Identify which cell holds the provided text, then report its (x, y) central coordinate. 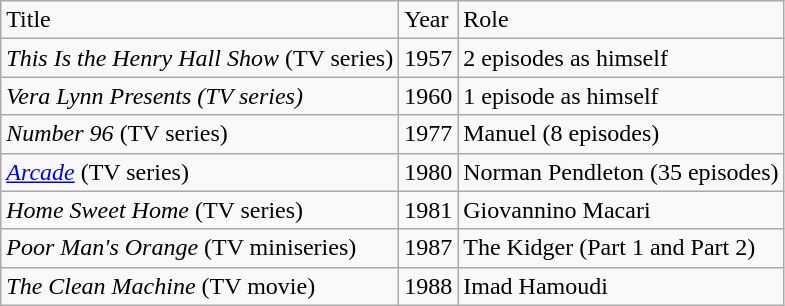
Imad Hamoudi (621, 286)
Arcade (TV series) (200, 172)
1987 (428, 248)
2 episodes as himself (621, 58)
1980 (428, 172)
Title (200, 20)
Home Sweet Home (TV series) (200, 210)
Role (621, 20)
Poor Man's Orange (TV miniseries) (200, 248)
Giovannino Macari (621, 210)
1988 (428, 286)
Vera Lynn Presents (TV series) (200, 96)
1981 (428, 210)
1960 (428, 96)
1957 (428, 58)
Norman Pendleton (35 episodes) (621, 172)
Manuel (8 episodes) (621, 134)
Year (428, 20)
The Kidger (Part 1 and Part 2) (621, 248)
1977 (428, 134)
Number 96 (TV series) (200, 134)
This Is the Henry Hall Show (TV series) (200, 58)
The Clean Machine (TV movie) (200, 286)
1 episode as himself (621, 96)
